Extract the [X, Y] coordinate from the center of the cell holding the provided text.  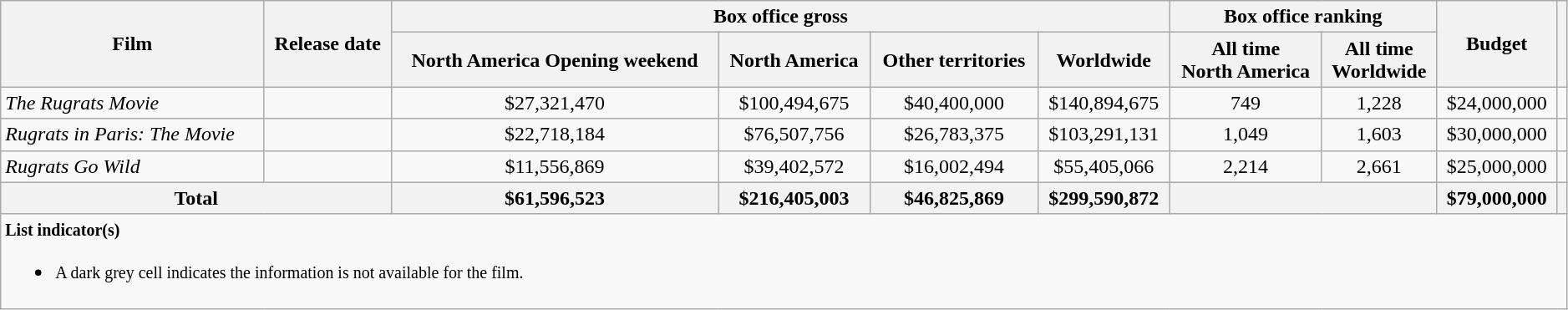
$55,405,066 [1104, 166]
Budget [1497, 43]
$22,718,184 [555, 135]
Other territories [954, 60]
$30,000,000 [1497, 135]
$140,894,675 [1104, 103]
749 [1246, 103]
$27,321,470 [555, 103]
Box office gross [781, 17]
List indicator(s)A dark grey cell indicates the information is not available for the film. [784, 261]
1,049 [1246, 135]
$216,405,003 [794, 198]
$40,400,000 [954, 103]
Rugrats in Paris: The Movie [132, 135]
$11,556,869 [555, 166]
North America Opening weekend [555, 60]
North America [794, 60]
$100,494,675 [794, 103]
Box office ranking [1303, 17]
$25,000,000 [1497, 166]
$39,402,572 [794, 166]
$26,783,375 [954, 135]
$24,000,000 [1497, 103]
1,603 [1378, 135]
All time Worldwide [1378, 60]
$16,002,494 [954, 166]
Rugrats Go Wild [132, 166]
$103,291,131 [1104, 135]
All time North America [1246, 60]
$76,507,756 [794, 135]
Release date [327, 43]
Worldwide [1104, 60]
$79,000,000 [1497, 198]
1,228 [1378, 103]
Total [196, 198]
2,661 [1378, 166]
2,214 [1246, 166]
$299,590,872 [1104, 198]
$46,825,869 [954, 198]
The Rugrats Movie [132, 103]
Film [132, 43]
$61,596,523 [555, 198]
